Scan for the cell matching the given text and deliver its (x, y) coordinate at center. 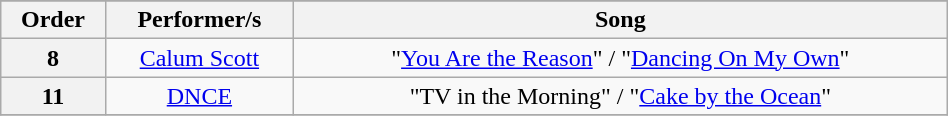
"You Are the Reason" / "Dancing On My Own" (620, 58)
Song (620, 20)
Order (54, 20)
11 (54, 96)
"TV in the Morning" / "Cake by the Ocean" (620, 96)
8 (54, 58)
Calum Scott (199, 58)
Performer/s (199, 20)
DNCE (199, 96)
